Pinpoint the cell where the given text exists, returning its (x, y) midpoint coordinate. 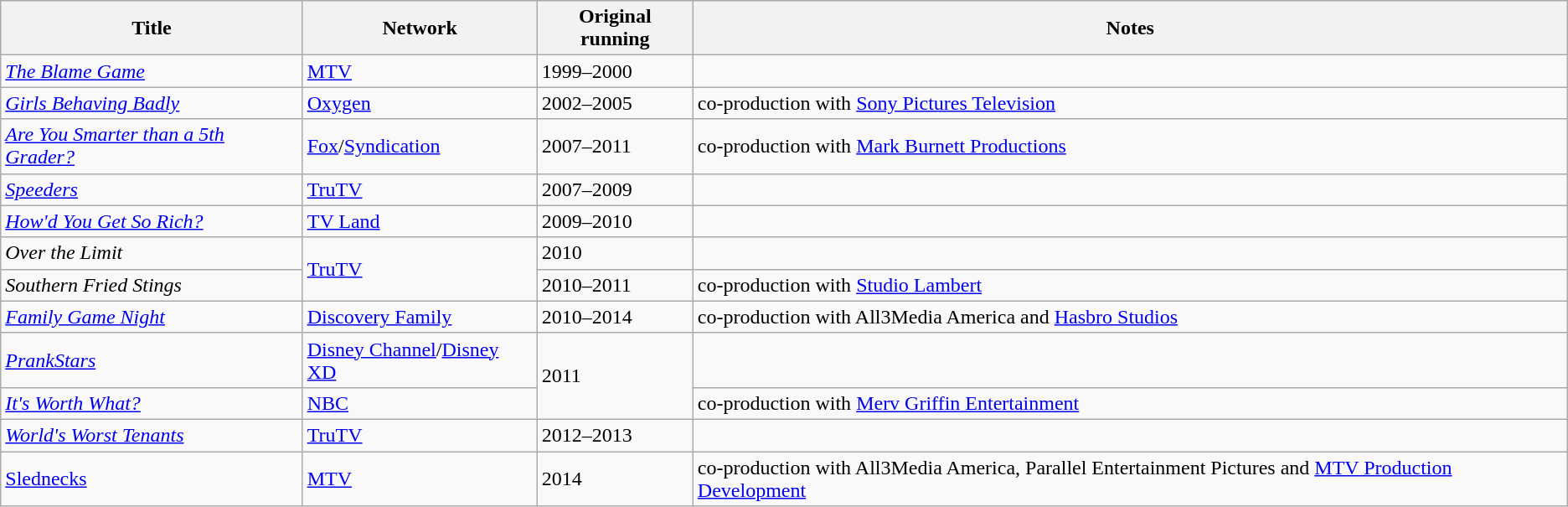
co-production with Sony Pictures Television (1130, 103)
Title (152, 28)
PrankStars (152, 360)
2007–2009 (615, 189)
2014 (615, 478)
co-production with All3Media America, Parallel Entertainment Pictures and MTV Production Development (1130, 478)
2011 (615, 375)
Over the Limit (152, 253)
2010–2011 (615, 285)
Disney Channel/Disney XD (420, 360)
Girls Behaving Badly (152, 103)
It's Worth What? (152, 403)
co-production with Mark Burnett Productions (1130, 146)
Original running (615, 28)
Fox/Syndication (420, 146)
Southern Fried Stings (152, 285)
2010 (615, 253)
Family Game Night (152, 317)
2012–2013 (615, 435)
2010–2014 (615, 317)
co-production with All3Media America and Hasbro Studios (1130, 317)
2009–2010 (615, 221)
TV Land (420, 221)
2002–2005 (615, 103)
Notes (1130, 28)
The Blame Game (152, 71)
NBC (420, 403)
Network (420, 28)
Slednecks (152, 478)
2007–2011 (615, 146)
Discovery Family (420, 317)
Speeders (152, 189)
co-production with Merv Griffin Entertainment (1130, 403)
1999–2000 (615, 71)
co-production with Studio Lambert (1130, 285)
World's Worst Tenants (152, 435)
Oxygen (420, 103)
How'd You Get So Rich? (152, 221)
Are You Smarter than a 5th Grader? (152, 146)
